Return [X, Y] of the center of cell containing provided text 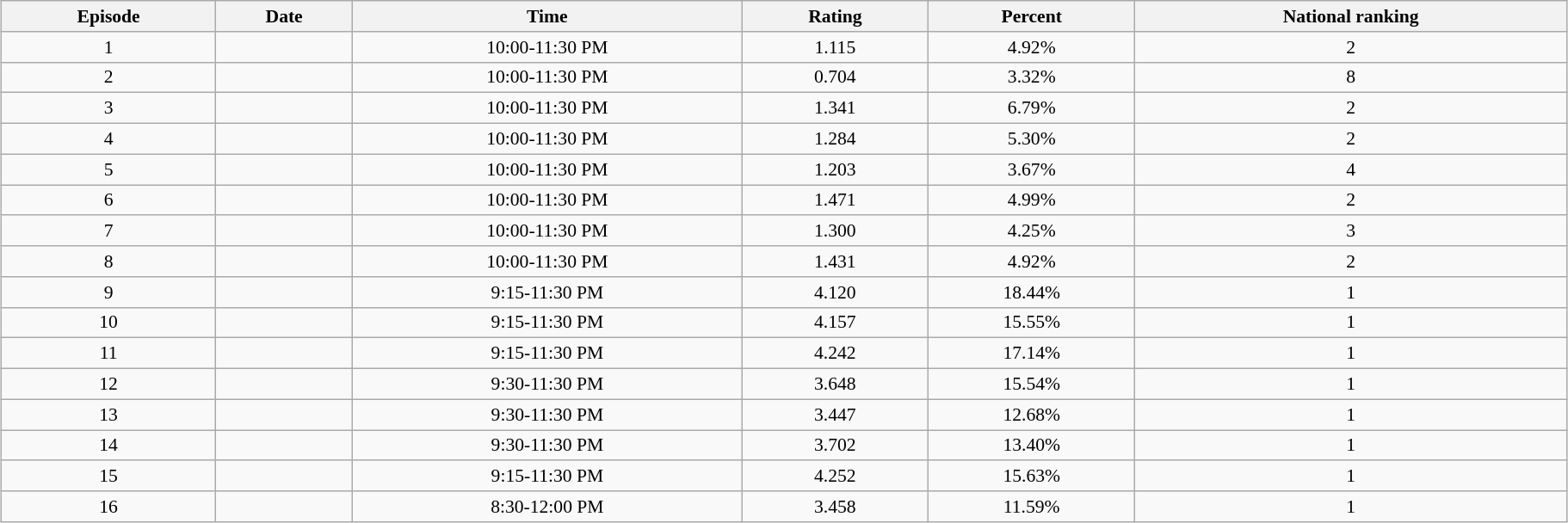
3.447 [835, 415]
0.704 [835, 77]
4.157 [835, 323]
9 [108, 292]
5.30% [1032, 139]
13.40% [1032, 446]
1.431 [835, 261]
Date [284, 16]
15 [108, 477]
4.99% [1032, 200]
8:30-12:00 PM [547, 507]
15.55% [1032, 323]
4.120 [835, 292]
1.300 [835, 231]
4.252 [835, 477]
3.67% [1032, 169]
Percent [1032, 16]
15.63% [1032, 477]
3.32% [1032, 77]
7 [108, 231]
14 [108, 446]
17.14% [1032, 354]
1.203 [835, 169]
3.702 [835, 446]
National ranking [1351, 16]
16 [108, 507]
10 [108, 323]
1.341 [835, 108]
6 [108, 200]
Episode [108, 16]
18.44% [1032, 292]
Rating [835, 16]
11 [108, 354]
1.471 [835, 200]
1.115 [835, 47]
13 [108, 415]
3.458 [835, 507]
15.54% [1032, 385]
4.242 [835, 354]
5 [108, 169]
1.284 [835, 139]
Time [547, 16]
12 [108, 385]
11.59% [1032, 507]
3.648 [835, 385]
4.25% [1032, 231]
12.68% [1032, 415]
6.79% [1032, 108]
